Detect which cell encompasses the target text, then output its (x, y) center coordinate. 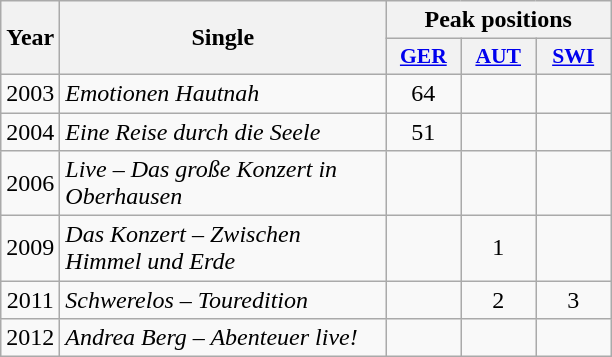
64 (424, 93)
Emotionen Hautnah (223, 93)
Schwerelos – Touredition (223, 300)
2011 (30, 300)
SWI (574, 57)
Live – Das große Konzert in Oberhausen (223, 184)
2003 (30, 93)
2004 (30, 131)
3 (574, 300)
AUT (498, 57)
Peak positions (498, 20)
Das Konzert – Zwischen Himmel und Erde (223, 248)
2006 (30, 184)
2 (498, 300)
Andrea Berg – Abenteuer live! (223, 338)
Eine Reise durch die Seele (223, 131)
51 (424, 131)
Year (30, 38)
2012 (30, 338)
2009 (30, 248)
Single (223, 38)
1 (498, 248)
GER (424, 57)
